Provide the (X, Y) coordinate of the cell's center where the given text is located.  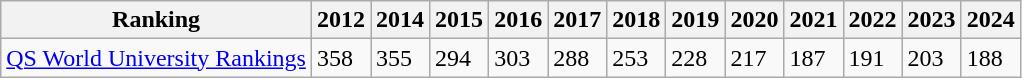
2024 (990, 20)
2014 (400, 20)
191 (872, 58)
228 (696, 58)
Ranking (156, 20)
187 (814, 58)
217 (754, 58)
2015 (460, 20)
2020 (754, 20)
188 (990, 58)
253 (636, 58)
2022 (872, 20)
2017 (578, 20)
294 (460, 58)
355 (400, 58)
2018 (636, 20)
358 (340, 58)
QS World University Rankings (156, 58)
2023 (932, 20)
303 (518, 58)
288 (578, 58)
203 (932, 58)
2021 (814, 20)
2016 (518, 20)
2012 (340, 20)
2019 (696, 20)
